Detect which cell encompasses the target text, then output its (x, y) center coordinate. 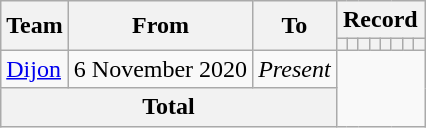
Present (294, 69)
To (294, 26)
6 November 2020 (160, 69)
Dijon (35, 69)
Record (380, 20)
Total (168, 107)
From (160, 26)
Team (35, 26)
